From the cell containing the given text, extract its center point as [X, Y] coordinate. 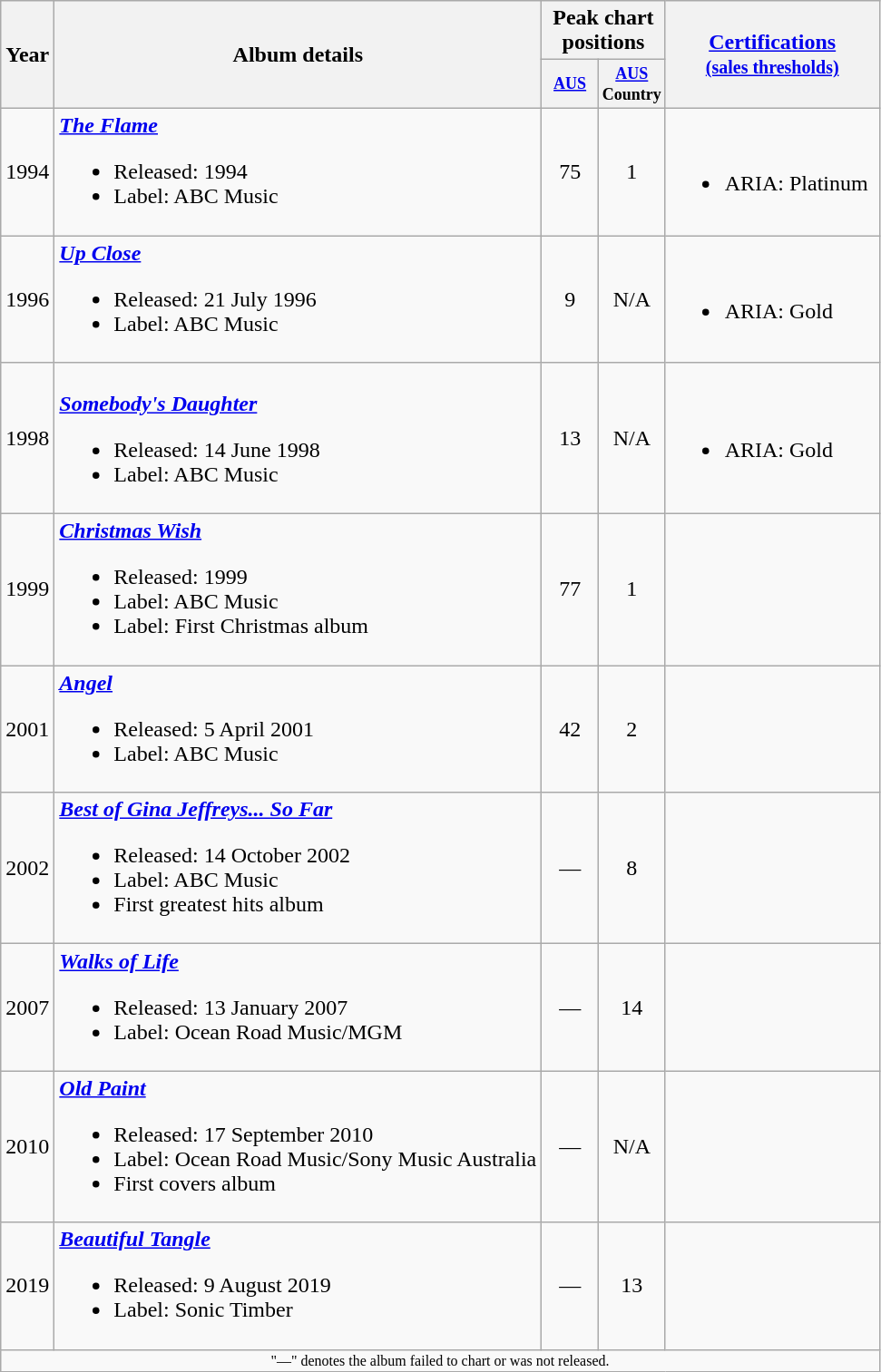
Peak chart positions [603, 31]
Certifications(sales thresholds) [772, 54]
1996 [27, 299]
Best of Gina Jeffreys... So FarReleased: 14 October 2002Label: ABC MusicFirst greatest hits album [298, 869]
The FlameReleased: 1994Label: ABC Music [298, 171]
Somebody's DaughterReleased: 14 June 1998Label: ABC Music [298, 439]
ARIA: Platinum [772, 171]
Old PaintReleased: 17 September 2010Label: Ocean Road Music/Sony Music AustraliaFirst covers album [298, 1146]
Album details [298, 54]
8 [631, 869]
2001 [27, 729]
"—" denotes the album failed to chart or was not released. [440, 1360]
Christmas WishReleased: 1999Label: ABC MusicLabel: First Christmas album [298, 589]
2007 [27, 1007]
Up CloseReleased: 21 July 1996Label: ABC Music [298, 299]
77 [570, 589]
AUS Country [631, 84]
42 [570, 729]
AUS [570, 84]
Beautiful TangleReleased: 9 August 2019Label: Sonic Timber [298, 1286]
AngelReleased: 5 April 2001Label: ABC Music [298, 729]
9 [570, 299]
1994 [27, 171]
Walks of LifeReleased: 13 January 2007Label: Ocean Road Music/MGM [298, 1007]
14 [631, 1007]
1999 [27, 589]
1998 [27, 439]
2 [631, 729]
2019 [27, 1286]
2002 [27, 869]
Year [27, 54]
2010 [27, 1146]
75 [570, 171]
